Locate the cell with the specified text and output its [X, Y] center coordinate. 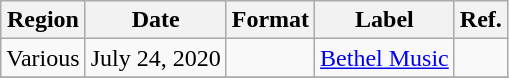
Label [385, 20]
Bethel Music [385, 58]
Format [270, 20]
July 24, 2020 [156, 58]
Region [43, 20]
Various [43, 58]
Date [156, 20]
Ref. [480, 20]
